Extract the (X, Y) coordinate from the center of the cell holding the provided text.  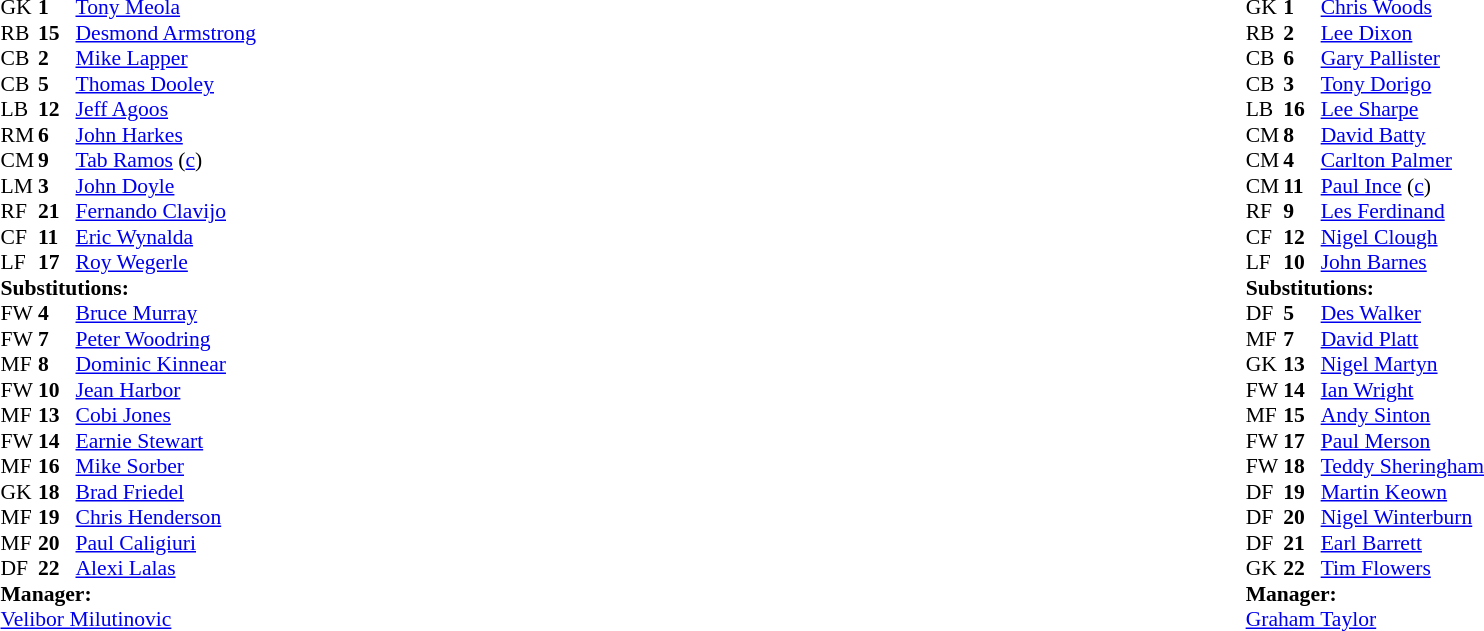
Mike Lapper (166, 59)
LM (19, 186)
Dominic Kinnear (166, 365)
Nigel Winterburn (1402, 517)
Nigel Martyn (1402, 365)
Jean Harbor (166, 390)
Cobi Jones (166, 415)
Fernando Clavijo (166, 211)
Les Ferdinand (1402, 211)
Gary Pallister (1402, 59)
Alexi Lalas (166, 569)
Lee Dixon (1402, 33)
Peter Woodring (166, 339)
Martin Keown (1402, 492)
Paul Ince (c) (1402, 186)
Mike Sorber (166, 467)
Andy Sinton (1402, 415)
David Platt (1402, 339)
Carlton Palmer (1402, 161)
Brad Friedel (166, 492)
Teddy Sheringham (1402, 467)
Nigel Clough (1402, 237)
Ian Wright (1402, 390)
Tim Flowers (1402, 569)
Jeff Agoos (166, 109)
John Doyle (166, 186)
Earnie Stewart (166, 441)
David Batty (1402, 135)
Paul Caligiuri (166, 543)
Eric Wynalda (166, 237)
John Harkes (166, 135)
Chris Henderson (166, 517)
Paul Merson (1402, 441)
Bruce Murray (166, 313)
Des Walker (1402, 313)
Roy Wegerle (166, 263)
Lee Sharpe (1402, 109)
John Barnes (1402, 263)
Earl Barrett (1402, 543)
RM (19, 135)
Thomas Dooley (166, 84)
Desmond Armstrong (166, 33)
Tony Dorigo (1402, 84)
Tab Ramos (c) (166, 161)
